Return the (X, Y) coordinate for the center point of the cell that contains the specified text.  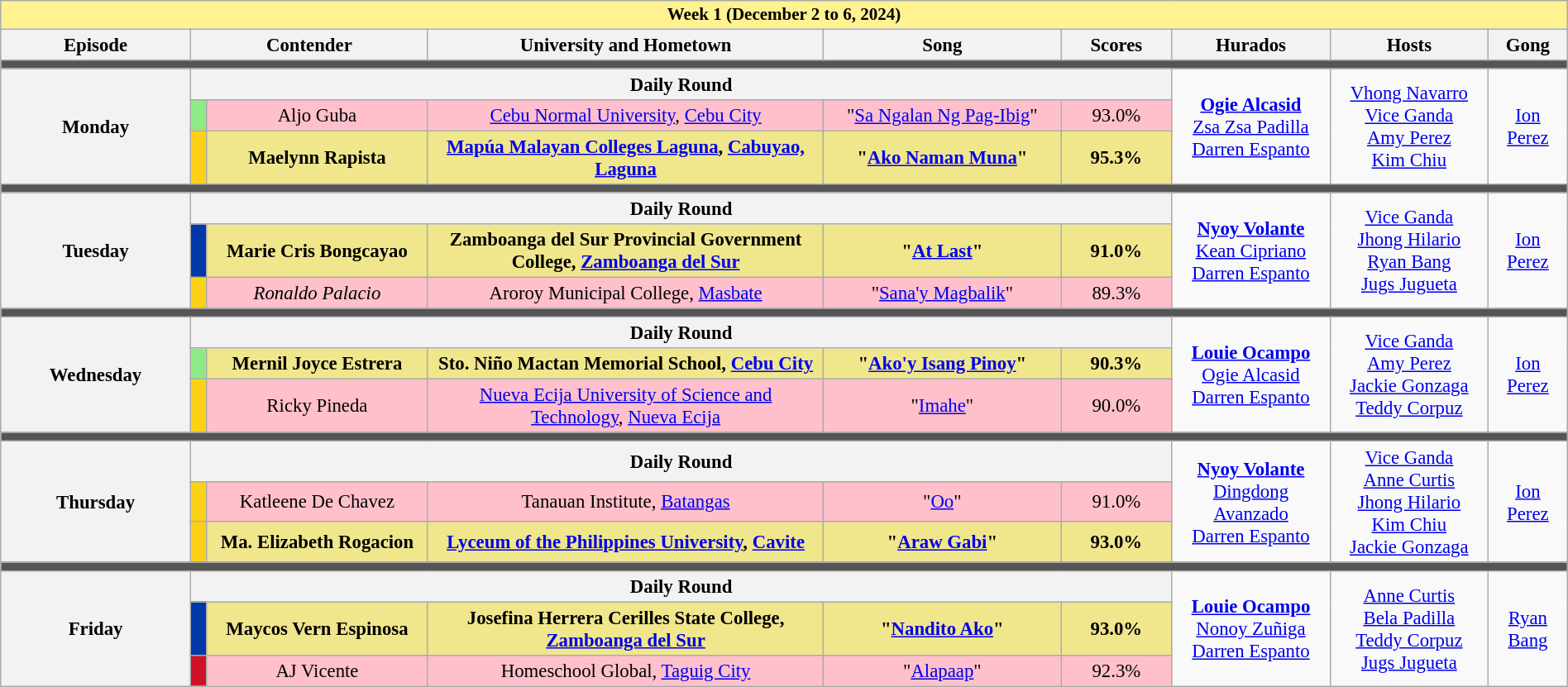
Gong (1528, 45)
AJ Vicente (317, 671)
Louie OcampoNonoy ZuñigaDarren Espanto (1250, 628)
Hosts (1409, 45)
Scores (1116, 45)
"Araw Gabi" (943, 542)
89.3% (1116, 293)
"Oo" (943, 503)
Ryan Bang (1528, 628)
"Imahe" (943, 407)
Josefina Herrera Cerilles State College, Zamboanga del Sur (625, 628)
"Ako Naman Muna" (943, 157)
Louie OcampoOgie AlcasidDarren Espanto (1250, 375)
Tuesday (96, 250)
90.3% (1116, 364)
Mapúa Malayan Colleges Laguna, Cabuyao, Laguna (625, 157)
"Sa Ngalan Ng Pag-Ibig" (943, 116)
"Alapaap" (943, 671)
Nueva Ecija University of Science and Technology, Nueva Ecija (625, 407)
Katleene De Chavez (317, 503)
Vice GandaJhong HilarioRyan BangJugs Jugueta (1409, 250)
Tanauan Institute, Batangas (625, 503)
Maelynn Rapista (317, 157)
Nyoy VolanteDingdong AvanzadoDarren Espanto (1250, 502)
Lyceum of the Philippines University, Cavite (625, 542)
"Sana'y Magbalik" (943, 293)
Mernil Joyce Estrera (317, 364)
Cebu Normal University, Cebu City (625, 116)
Thursday (96, 502)
Aroroy Municipal College, Masbate (625, 293)
Wednesday (96, 375)
Week 1 (December 2 to 6, 2024) (784, 15)
Nyoy VolanteKean CiprianoDarren Espanto (1250, 250)
Zamboanga del Sur Provincial Government College, Zamboanga del Sur (625, 251)
Episode (96, 45)
Homeschool Global, Taguig City (625, 671)
92.3% (1116, 671)
Vice GandaAnne CurtisJhong HilarioKim ChiuJackie Gonzaga (1409, 502)
Ogie AlcasidZsa Zsa PadillaDarren Espanto (1250, 126)
University and Hometown (625, 45)
Hurados (1250, 45)
95.3% (1116, 157)
Maycos Vern Espinosa (317, 628)
Song (943, 45)
90.0% (1116, 407)
"Ako'y Isang Pinoy" (943, 364)
"At Last" (943, 251)
Friday (96, 628)
Anne CurtisBela PadillaTeddy CorpuzJugs Jugueta (1409, 628)
"Nandito Ako" (943, 628)
Monday (96, 126)
Marie Cris Bongcayao (317, 251)
Ricky Pineda (317, 407)
Ronaldo Palacio (317, 293)
Aljo Guba (317, 116)
Sto. Niño Mactan Memorial School, Cebu City (625, 364)
Vhong NavarroVice GandaAmy PerezKim Chiu (1409, 126)
Contender (309, 45)
Ma. Elizabeth Rogacion (317, 542)
Vice GandaAmy PerezJackie GonzagaTeddy Corpuz (1409, 375)
